Extract the (x, y) coordinate from the center of the cell holding the provided text.  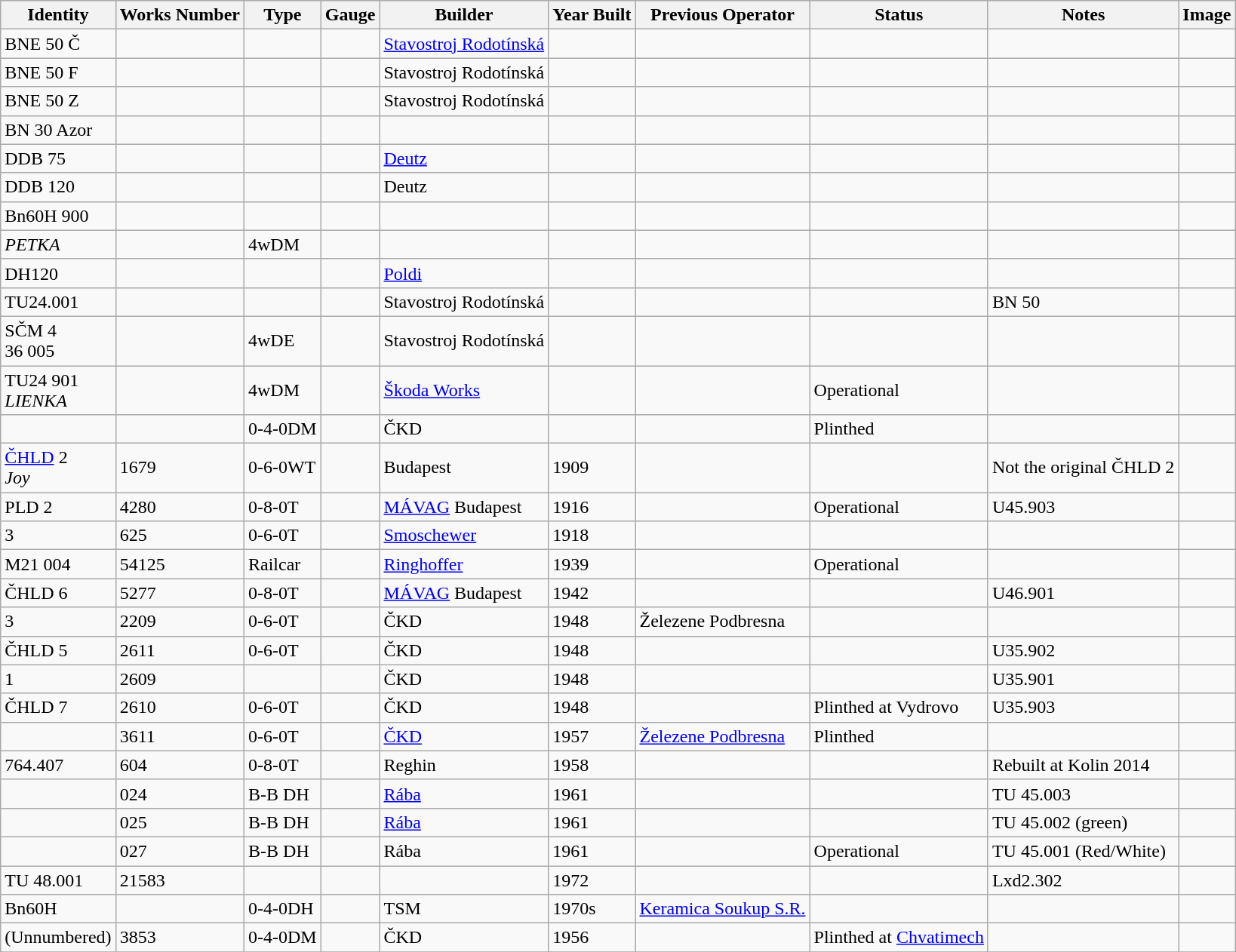
Poldi (464, 273)
Ringhoffer (464, 564)
TU24.001 (58, 302)
Lxd2.302 (1083, 880)
M21 004 (58, 564)
TU 48.001 (58, 880)
Bn60H (58, 909)
4280 (180, 507)
604 (180, 765)
U35.902 (1083, 650)
Škoda Works (464, 389)
025 (180, 822)
1957 (592, 736)
Plinthed at Vydrovo (899, 708)
ČHLD 5 (58, 650)
Reghin (464, 765)
PLD 2 (58, 507)
1918 (592, 536)
ČHLD 6 (58, 593)
625 (180, 536)
TU 45.001 (Red/White) (1083, 851)
Plinthed at Chvatimech (899, 938)
BN 50 (1083, 302)
BNE 50 F (58, 72)
Budapest (464, 468)
Image (1207, 15)
1909 (592, 468)
TSM (464, 909)
ČHLD 7 (58, 708)
Bn60H 900 (58, 216)
U35.901 (1083, 679)
1942 (592, 593)
1972 (592, 880)
1958 (592, 765)
Identity (58, 15)
TU24 901LIENKA (58, 389)
DDB 120 (58, 187)
Builder (464, 15)
Notes (1083, 15)
Works Number (180, 15)
Keramica Soukup S.R. (723, 909)
U46.901 (1083, 593)
0-6-0WT (283, 468)
PETKA (58, 244)
764.407 (58, 765)
2610 (180, 708)
SČM 436 005 (58, 341)
BNE 50 Z (58, 101)
Previous Operator (723, 15)
1939 (592, 564)
Not the original ČHLD 2 (1083, 468)
TU 45.003 (1083, 794)
BNE 50 Č (58, 44)
027 (180, 851)
(Unnumbered) (58, 938)
21583 (180, 880)
2611 (180, 650)
ČHLD 2Joy (58, 468)
2209 (180, 622)
4wDE (283, 341)
Type (283, 15)
BN 30 Azor (58, 130)
Status (899, 15)
3611 (180, 736)
Rebuilt at Kolin 2014 (1083, 765)
3853 (180, 938)
Gauge (350, 15)
2609 (180, 679)
1970s (592, 909)
1956 (592, 938)
1 (58, 679)
024 (180, 794)
Smoschewer (464, 536)
Year Built (592, 15)
U45.903 (1083, 507)
TU 45.002 (green) (1083, 822)
54125 (180, 564)
U35.903 (1083, 708)
1916 (592, 507)
Railcar (283, 564)
1679 (180, 468)
5277 (180, 593)
0-4-0DH (283, 909)
DDB 75 (58, 158)
DH120 (58, 273)
